From the cell containing the given text, extract its center point as (X, Y) coordinate. 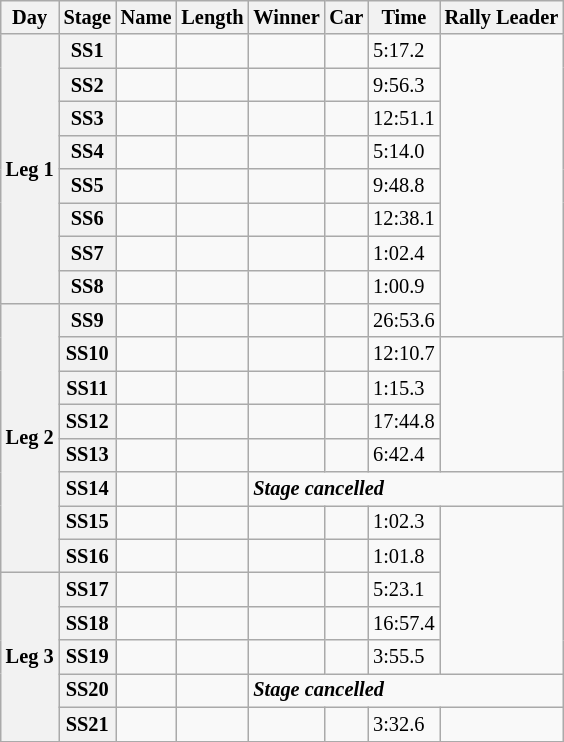
Length (212, 17)
Car (347, 17)
5:17.2 (404, 51)
Winner (286, 17)
SS6 (88, 219)
3:32.6 (404, 724)
9:56.3 (404, 85)
1:01.8 (404, 556)
12:10.7 (404, 354)
1:00.9 (404, 287)
26:53.6 (404, 320)
Rally Leader (502, 17)
SS2 (88, 85)
12:51.1 (404, 118)
17:44.8 (404, 421)
3:55.5 (404, 657)
SS20 (88, 690)
12:38.1 (404, 219)
Leg 1 (30, 168)
Day (30, 17)
9:48.8 (404, 186)
Time (404, 17)
1:02.3 (404, 522)
16:57.4 (404, 623)
SS7 (88, 253)
Name (146, 17)
SS1 (88, 51)
SS15 (88, 522)
SS17 (88, 589)
SS12 (88, 421)
SS8 (88, 287)
SS11 (88, 388)
Stage (88, 17)
SS10 (88, 354)
Leg 3 (30, 656)
5:14.0 (404, 152)
1:15.3 (404, 388)
SS4 (88, 152)
SS3 (88, 118)
SS5 (88, 186)
SS21 (88, 724)
1:02.4 (404, 253)
6:42.4 (404, 455)
SS18 (88, 623)
SS14 (88, 489)
5:23.1 (404, 589)
SS9 (88, 320)
Leg 2 (30, 438)
SS13 (88, 455)
SS16 (88, 556)
SS19 (88, 657)
